Output the [X, Y] coordinate of the center of the cell containing the given text.  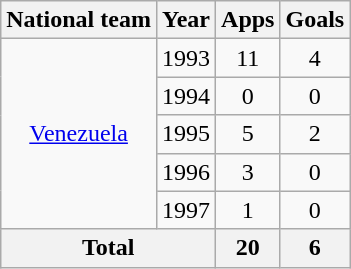
1993 [186, 58]
11 [248, 58]
2 [315, 134]
Goals [315, 20]
4 [315, 58]
1996 [186, 172]
5 [248, 134]
6 [315, 248]
1995 [186, 134]
1997 [186, 210]
1994 [186, 96]
National team [79, 20]
20 [248, 248]
Total [108, 248]
Venezuela [79, 134]
3 [248, 172]
1 [248, 210]
Apps [248, 20]
Year [186, 20]
